Detect which cell encompasses the target text, then output its (x, y) center coordinate. 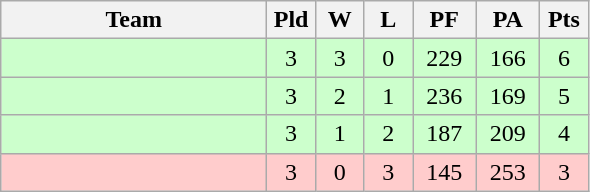
187 (444, 134)
Team (134, 20)
Pld (292, 20)
L (388, 20)
236 (444, 96)
209 (508, 134)
W (340, 20)
145 (444, 172)
166 (508, 58)
253 (508, 172)
229 (444, 58)
4 (564, 134)
Pts (564, 20)
169 (508, 96)
6 (564, 58)
PF (444, 20)
5 (564, 96)
PA (508, 20)
